Locate the cell with the specified text and output its (X, Y) center coordinate. 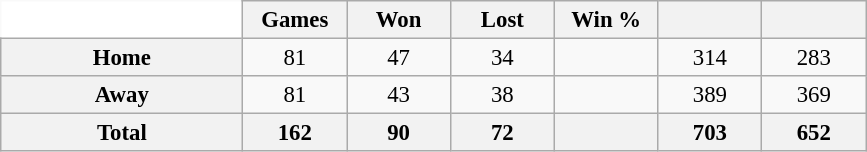
162 (295, 133)
90 (399, 133)
Total (122, 133)
Lost (502, 20)
Won (399, 20)
652 (814, 133)
283 (814, 58)
703 (710, 133)
Games (295, 20)
Home (122, 58)
72 (502, 133)
34 (502, 58)
314 (710, 58)
43 (399, 95)
Away (122, 95)
369 (814, 95)
47 (399, 58)
38 (502, 95)
Win % (606, 20)
389 (710, 95)
